Extract the (x, y) coordinate from the center of the cell holding the provided text.  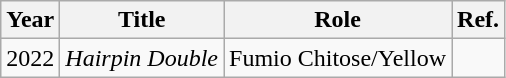
Fumio Chitose/Yellow (338, 58)
Hairpin Double (142, 58)
2022 (30, 58)
Title (142, 20)
Role (338, 20)
Year (30, 20)
Ref. (478, 20)
